Extract the [x, y] coordinate from the center of the cell holding the provided text.  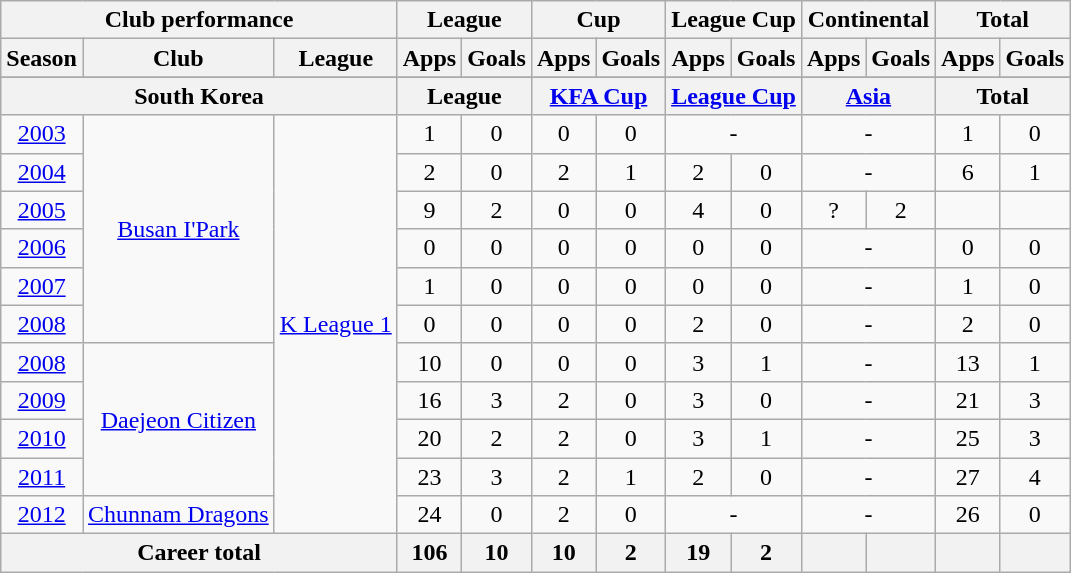
Club performance [199, 20]
Cup [598, 20]
19 [698, 553]
16 [429, 400]
26 [968, 515]
2004 [42, 172]
20 [429, 438]
Club [178, 58]
2010 [42, 438]
21 [968, 400]
9 [429, 210]
2005 [42, 210]
2009 [42, 400]
Career total [199, 553]
24 [429, 515]
Chunnam Dragons [178, 515]
Daejeon Citizen [178, 419]
25 [968, 438]
2007 [42, 286]
27 [968, 477]
6 [968, 172]
106 [429, 553]
? [833, 210]
13 [968, 362]
23 [429, 477]
K League 1 [336, 324]
2006 [42, 248]
Asia [868, 96]
2011 [42, 477]
Season [42, 58]
KFA Cup [598, 96]
Busan I'Park [178, 229]
South Korea [199, 96]
Continental [868, 20]
2012 [42, 515]
2003 [42, 134]
